Locate the cell with the specified text and output its (x, y) center coordinate. 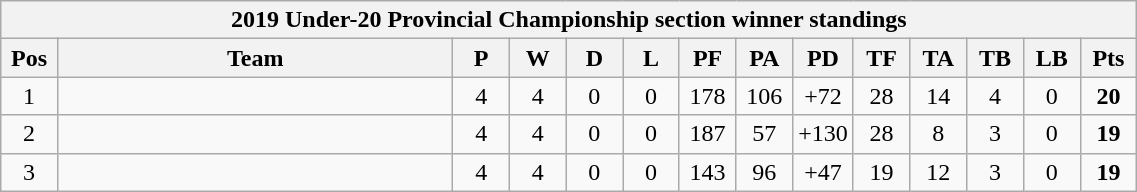
1 (30, 96)
2019 Under-20 Provincial Championship section winner standings (569, 20)
8 (938, 134)
TF (882, 58)
143 (708, 172)
+72 (824, 96)
+130 (824, 134)
W (538, 58)
14 (938, 96)
12 (938, 172)
PD (824, 58)
Pts (1108, 58)
L (652, 58)
PF (708, 58)
187 (708, 134)
LB (1052, 58)
96 (764, 172)
Team (254, 58)
PA (764, 58)
D (594, 58)
178 (708, 96)
TA (938, 58)
20 (1108, 96)
+47 (824, 172)
106 (764, 96)
Pos (30, 58)
2 (30, 134)
P (482, 58)
TB (996, 58)
57 (764, 134)
